Search for the cell housing the specified text and yield its (X, Y) center coordinate. 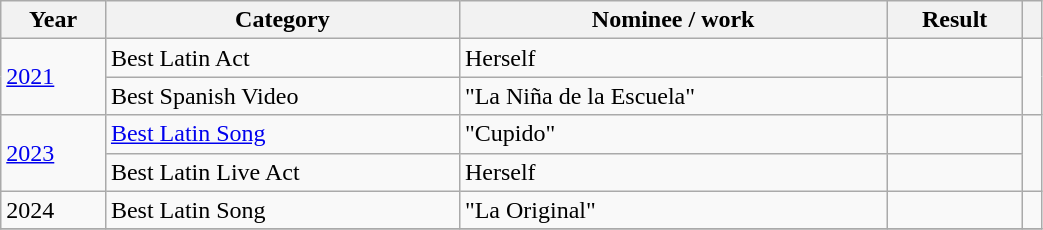
2023 (54, 153)
Best Latin Live Act (282, 172)
Nominee / work (673, 20)
"La Niña de la Escuela" (673, 96)
2024 (54, 210)
"La Original" (673, 210)
Best Spanish Video (282, 96)
Result (954, 20)
"Cupido" (673, 134)
Best Latin Act (282, 58)
Category (282, 20)
Year (54, 20)
2021 (54, 77)
